Search for the cell housing the specified text and yield its [X, Y] center coordinate. 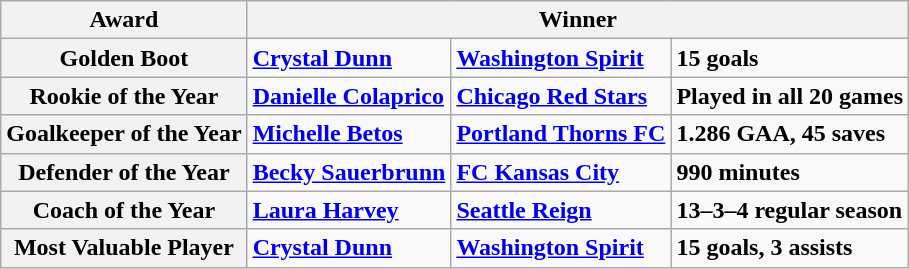
15 goals, 3 assists [790, 248]
Chicago Red Stars [561, 96]
990 minutes [790, 172]
Played in all 20 games [790, 96]
Most Valuable Player [124, 248]
Goalkeeper of the Year [124, 134]
Becky Sauerbrunn [349, 172]
Rookie of the Year [124, 96]
Danielle Colaprico [349, 96]
Portland Thorns FC [561, 134]
Laura Harvey [349, 210]
Seattle Reign [561, 210]
FC Kansas City [561, 172]
Award [124, 20]
1.286 GAA, 45 saves [790, 134]
Coach of the Year [124, 210]
13–3–4 regular season [790, 210]
Winner [578, 20]
Michelle Betos [349, 134]
Defender of the Year [124, 172]
15 goals [790, 58]
Golden Boot [124, 58]
